Extract the [x, y] coordinate from the center of the cell holding the provided text.  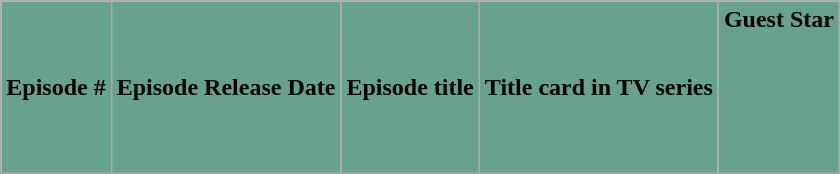
Episode Release Date [226, 88]
Guest Star [778, 88]
Episode # [56, 88]
Episode title [410, 88]
Title card in TV series [598, 88]
